Identify which cell holds the provided text, then report its (X, Y) central coordinate. 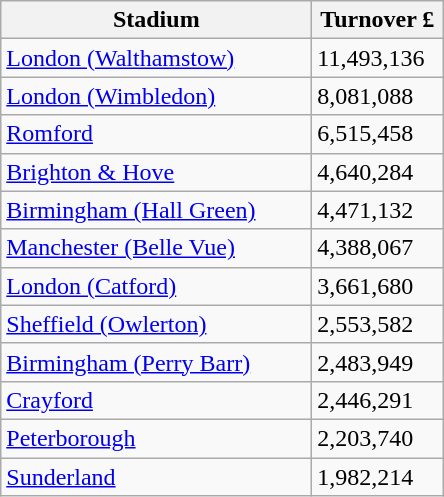
Peterborough (156, 438)
Turnover £ (378, 20)
Sheffield (Owlerton) (156, 324)
4,388,067 (378, 248)
Sunderland (156, 477)
4,471,132 (378, 210)
6,515,458 (378, 134)
Brighton & Hove (156, 172)
3,661,680 (378, 286)
4,640,284 (378, 172)
London (Walthamstow) (156, 58)
Stadium (156, 20)
11,493,136 (378, 58)
8,081,088 (378, 96)
Romford (156, 134)
Birmingham (Hall Green) (156, 210)
Manchester (Belle Vue) (156, 248)
London (Catford) (156, 286)
2,553,582 (378, 324)
Birmingham (Perry Barr) (156, 362)
2,203,740 (378, 438)
Crayford (156, 400)
1,982,214 (378, 477)
2,446,291 (378, 400)
2,483,949 (378, 362)
London (Wimbledon) (156, 96)
